Pinpoint the cell where the given text exists, returning its (X, Y) midpoint coordinate. 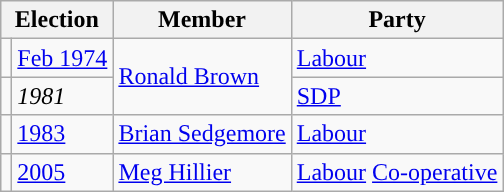
1981 (62, 96)
Labour Co-operative (397, 172)
1983 (62, 134)
Feb 1974 (62, 58)
Member (202, 20)
Meg Hillier (202, 172)
2005 (62, 172)
Ronald Brown (202, 77)
Brian Sedgemore (202, 134)
SDP (397, 96)
Party (397, 20)
Election (57, 20)
